Provide the [X, Y] coordinate of the cell's center where the given text is located.  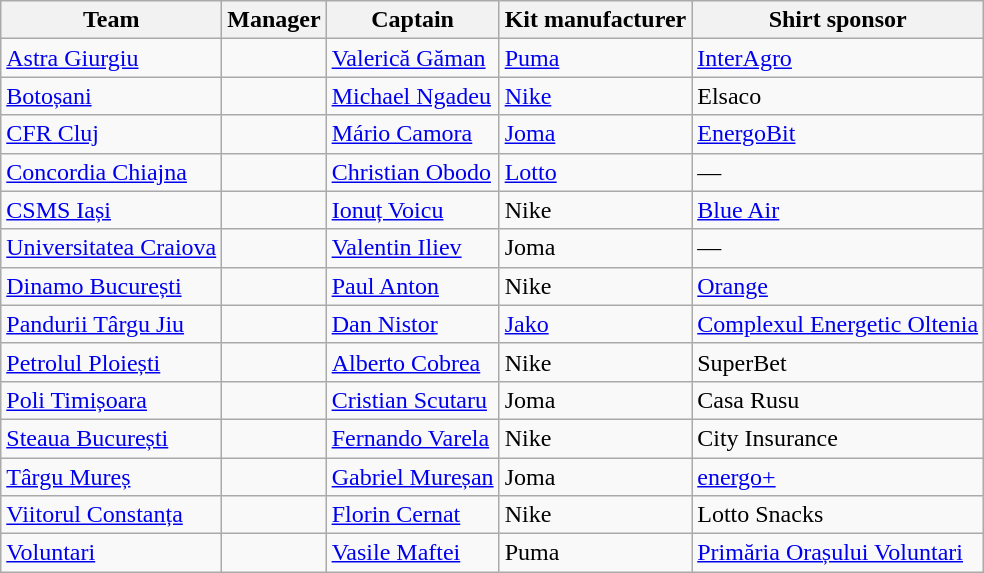
Astra Giurgiu [112, 58]
Lotto [596, 172]
Cristian Scutaru [412, 400]
Complexul Energetic Oltenia [838, 324]
Christian Obodo [412, 172]
Fernando Varela [412, 438]
SuperBet [838, 362]
Captain [412, 20]
Concordia Chiajna [112, 172]
Lotto Snacks [838, 515]
Dinamo București [112, 286]
Manager [274, 20]
Viitorul Constanța [112, 515]
Jako [596, 324]
Michael Ngadeu [412, 96]
Casa Rusu [838, 400]
Universitatea Craiova [112, 248]
Orange [838, 286]
Vasile Maftei [412, 553]
Târgu Mureș [112, 477]
City Insurance [838, 438]
Paul Anton [412, 286]
Blue Air [838, 210]
Shirt sponsor [838, 20]
Dan Nistor [412, 324]
Florin Cernat [412, 515]
Poli Timișoara [112, 400]
CFR Cluj [112, 134]
Voluntari [112, 553]
Kit manufacturer [596, 20]
Elsaco [838, 96]
Gabriel Mureșan [412, 477]
Botoșani [112, 96]
Mário Camora [412, 134]
Primăria Orașului Voluntari [838, 553]
Alberto Cobrea [412, 362]
Valerică Găman [412, 58]
EnergoBit [838, 134]
Ionuț Voicu [412, 210]
InterAgro [838, 58]
Petrolul Ploiești [112, 362]
Pandurii Târgu Jiu [112, 324]
Steaua București [112, 438]
CSMS Iași [112, 210]
Valentin Iliev [412, 248]
energo+ [838, 477]
Team [112, 20]
